Find where the given text appears and provide that cell's center as (X, Y) coordinate. 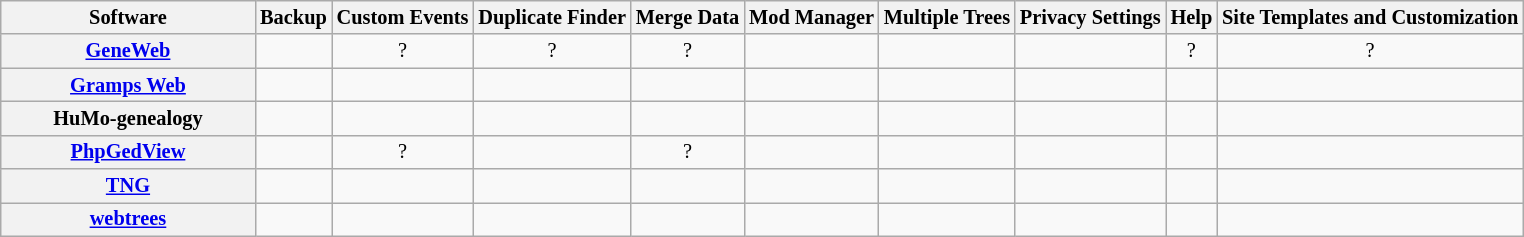
webtrees (128, 219)
Merge Data (688, 17)
Privacy Settings (1090, 17)
Help (1192, 17)
GeneWeb (128, 51)
Multiple Trees (947, 17)
Software (128, 17)
TNG (128, 186)
Custom Events (403, 17)
Mod Manager (812, 17)
PhpGedView (128, 152)
Site Templates and Customization (1370, 17)
HuMo-genealogy (128, 118)
Duplicate Finder (552, 17)
Backup (294, 17)
Gramps Web (128, 85)
